Locate the cell with the specified text and output its [X, Y] center coordinate. 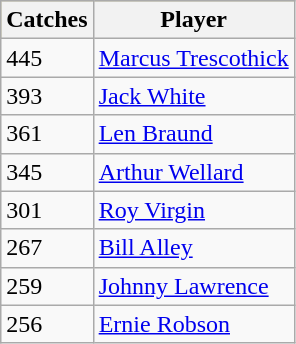
Johnny Lawrence [194, 286]
Ernie Robson [194, 324]
445 [47, 58]
Player [194, 20]
259 [47, 286]
Jack White [194, 96]
361 [47, 134]
301 [47, 210]
256 [47, 324]
Arthur Wellard [194, 172]
Bill Alley [194, 248]
Catches [47, 20]
345 [47, 172]
Len Braund [194, 134]
393 [47, 96]
Marcus Trescothick [194, 58]
267 [47, 248]
Roy Virgin [194, 210]
